Locate the cell with the specified text and output its [x, y] center coordinate. 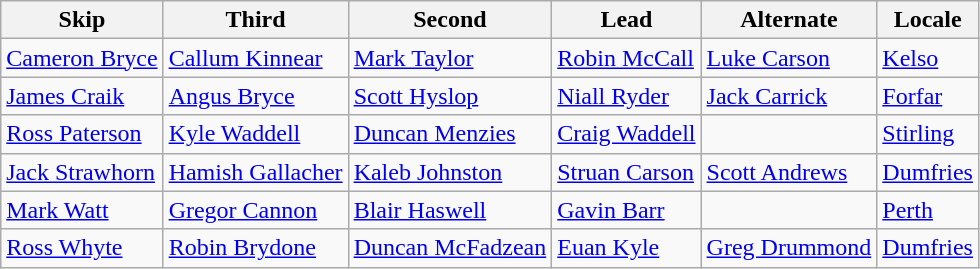
Robin Brydone [256, 248]
Scott Andrews [789, 172]
Alternate [789, 20]
Ross Whyte [82, 248]
Jack Strawhorn [82, 172]
Kyle Waddell [256, 134]
Hamish Gallacher [256, 172]
Duncan Menzies [450, 134]
James Craik [82, 96]
Luke Carson [789, 58]
Ross Paterson [82, 134]
Kelso [928, 58]
Cameron Bryce [82, 58]
Angus Bryce [256, 96]
Gregor Cannon [256, 210]
Skip [82, 20]
Third [256, 20]
Niall Ryder [626, 96]
Locale [928, 20]
Stirling [928, 134]
Gavin Barr [626, 210]
Second [450, 20]
Perth [928, 210]
Callum Kinnear [256, 58]
Duncan McFadzean [450, 248]
Craig Waddell [626, 134]
Robin McCall [626, 58]
Greg Drummond [789, 248]
Struan Carson [626, 172]
Lead [626, 20]
Euan Kyle [626, 248]
Mark Taylor [450, 58]
Mark Watt [82, 210]
Blair Haswell [450, 210]
Forfar [928, 96]
Scott Hyslop [450, 96]
Kaleb Johnston [450, 172]
Jack Carrick [789, 96]
